Determine the (X, Y) coordinate at the center of the cell enclosing the given text.  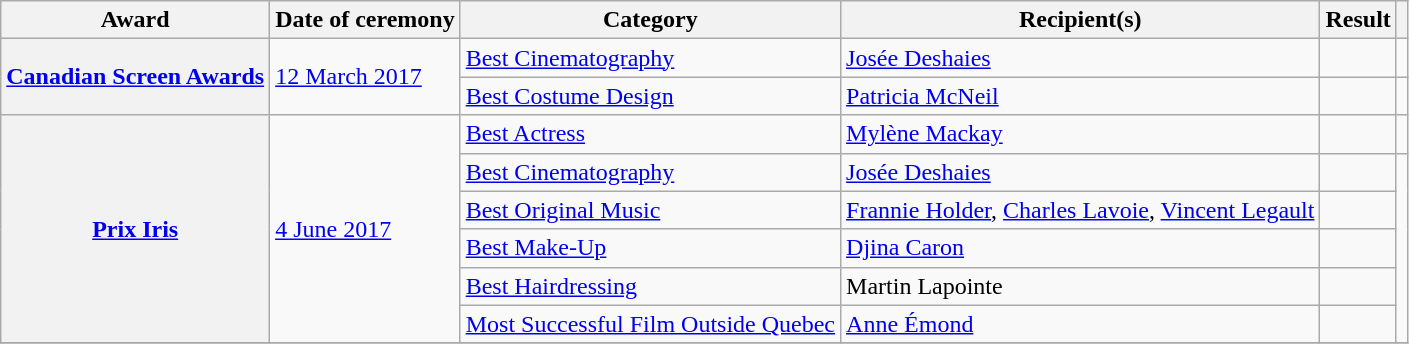
Best Make-Up (650, 248)
Canadian Screen Awards (136, 77)
Djina Caron (1080, 248)
Martin Lapointe (1080, 286)
Mylène Mackay (1080, 134)
Result (1358, 20)
Best Original Music (650, 210)
Category (650, 20)
Most Successful Film Outside Quebec (650, 324)
Prix Iris (136, 229)
Date of ceremony (366, 20)
Recipient(s) (1080, 20)
Best Actress (650, 134)
Award (136, 20)
Anne Émond (1080, 324)
4 June 2017 (366, 229)
Patricia McNeil (1080, 96)
Best Costume Design (650, 96)
12 March 2017 (366, 77)
Frannie Holder, Charles Lavoie, Vincent Legault (1080, 210)
Best Hairdressing (650, 286)
